Scan for the cell matching the given text and deliver its (X, Y) coordinate at center. 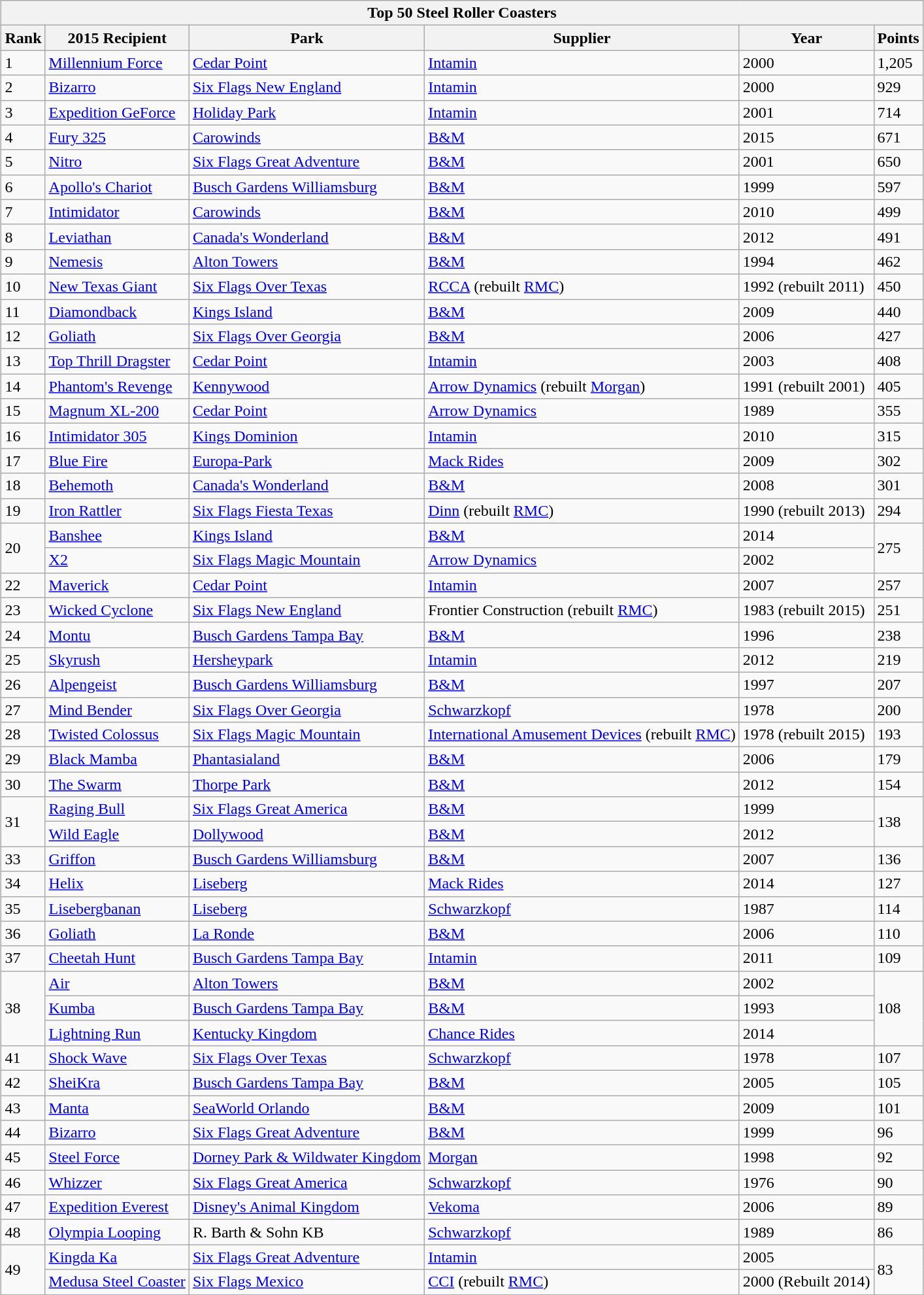
238 (898, 635)
671 (898, 137)
42 (24, 1083)
Steel Force (117, 1158)
Lightning Run (117, 1033)
Magnum XL-200 (117, 411)
86 (898, 1232)
1996 (806, 635)
301 (898, 486)
Vekoma (582, 1207)
SheiKra (117, 1083)
Iron Rattler (117, 511)
Medusa Steel Coaster (117, 1282)
Kentucky Kingdom (306, 1033)
43 (24, 1108)
275 (898, 548)
Air (117, 983)
Maverick (117, 585)
1,205 (898, 63)
CCI (rebuilt RMC) (582, 1282)
Points (898, 38)
18 (24, 486)
2008 (806, 486)
3 (24, 112)
7 (24, 212)
Shock Wave (117, 1058)
Holiday Park (306, 112)
Behemoth (117, 486)
Twisted Colossus (117, 735)
14 (24, 386)
Apollo's Chariot (117, 187)
35 (24, 909)
10 (24, 286)
110 (898, 933)
8 (24, 237)
154 (898, 784)
Morgan (582, 1158)
Millennium Force (117, 63)
405 (898, 386)
Supplier (582, 38)
1 (24, 63)
Kings Dominion (306, 436)
Top 50 Steel Roller Coasters (462, 13)
11 (24, 312)
25 (24, 660)
31 (24, 822)
Raging Bull (117, 809)
294 (898, 511)
30 (24, 784)
Thorpe Park (306, 784)
Nitro (117, 162)
Blue Fire (117, 461)
Wicked Cyclone (117, 610)
408 (898, 362)
89 (898, 1207)
48 (24, 1232)
Lisebergbanan (117, 909)
Intimidator (117, 212)
15 (24, 411)
Montu (117, 635)
127 (898, 884)
20 (24, 548)
Griffon (117, 859)
22 (24, 585)
Olympia Looping (117, 1232)
200 (898, 709)
41 (24, 1058)
257 (898, 585)
1991 (rebuilt 2001) (806, 386)
929 (898, 88)
SeaWorld Orlando (306, 1108)
1976 (806, 1183)
46 (24, 1183)
44 (24, 1133)
19 (24, 511)
Nemesis (117, 261)
Disney's Animal Kingdom (306, 1207)
Kumba (117, 1008)
Manta (117, 1108)
1978 (rebuilt 2015) (806, 735)
34 (24, 884)
R. Barth & Sohn KB (306, 1232)
Intimidator 305 (117, 436)
28 (24, 735)
499 (898, 212)
26 (24, 684)
The Swarm (117, 784)
1998 (806, 1158)
92 (898, 1158)
Rank (24, 38)
650 (898, 162)
23 (24, 610)
714 (898, 112)
Mind Bender (117, 709)
Fury 325 (117, 137)
Alpengeist (117, 684)
Arrow Dynamics (rebuilt Morgan) (582, 386)
1993 (806, 1008)
427 (898, 337)
29 (24, 760)
New Texas Giant (117, 286)
49 (24, 1270)
1990 (rebuilt 2013) (806, 511)
Banshee (117, 535)
462 (898, 261)
Europa-Park (306, 461)
Hersheypark (306, 660)
33 (24, 859)
450 (898, 286)
1997 (806, 684)
9 (24, 261)
251 (898, 610)
491 (898, 237)
Leviathan (117, 237)
107 (898, 1058)
2015 Recipient (117, 38)
105 (898, 1083)
108 (898, 1008)
Kennywood (306, 386)
5 (24, 162)
17 (24, 461)
6 (24, 187)
1983 (rebuilt 2015) (806, 610)
2000 (Rebuilt 2014) (806, 1282)
207 (898, 684)
Kingda Ka (117, 1257)
179 (898, 760)
138 (898, 822)
114 (898, 909)
Park (306, 38)
101 (898, 1108)
Helix (117, 884)
38 (24, 1008)
Six Flags Mexico (306, 1282)
90 (898, 1183)
109 (898, 958)
16 (24, 436)
Expedition GeForce (117, 112)
1994 (806, 261)
219 (898, 660)
Dorney Park & Wildwater Kingdom (306, 1158)
Whizzer (117, 1183)
1992 (rebuilt 2011) (806, 286)
Frontier Construction (rebuilt RMC) (582, 610)
315 (898, 436)
1987 (806, 909)
302 (898, 461)
355 (898, 411)
RCCA (rebuilt RMC) (582, 286)
2011 (806, 958)
12 (24, 337)
24 (24, 635)
2003 (806, 362)
Year (806, 38)
193 (898, 735)
X2 (117, 560)
2015 (806, 137)
2 (24, 88)
96 (898, 1133)
Cheetah Hunt (117, 958)
37 (24, 958)
13 (24, 362)
597 (898, 187)
27 (24, 709)
Chance Rides (582, 1033)
Black Mamba (117, 760)
Dinn (rebuilt RMC) (582, 511)
Dollywood (306, 834)
International Amusement Devices (rebuilt RMC) (582, 735)
Six Flags Fiesta Texas (306, 511)
Phantom's Revenge (117, 386)
La Ronde (306, 933)
83 (898, 1270)
Phantasialand (306, 760)
47 (24, 1207)
Top Thrill Dragster (117, 362)
Wild Eagle (117, 834)
440 (898, 312)
136 (898, 859)
45 (24, 1158)
Diamondback (117, 312)
Skyrush (117, 660)
Expedition Everest (117, 1207)
36 (24, 933)
4 (24, 137)
